Return the (x, y) coordinate for the center point of the cell that contains the specified text.  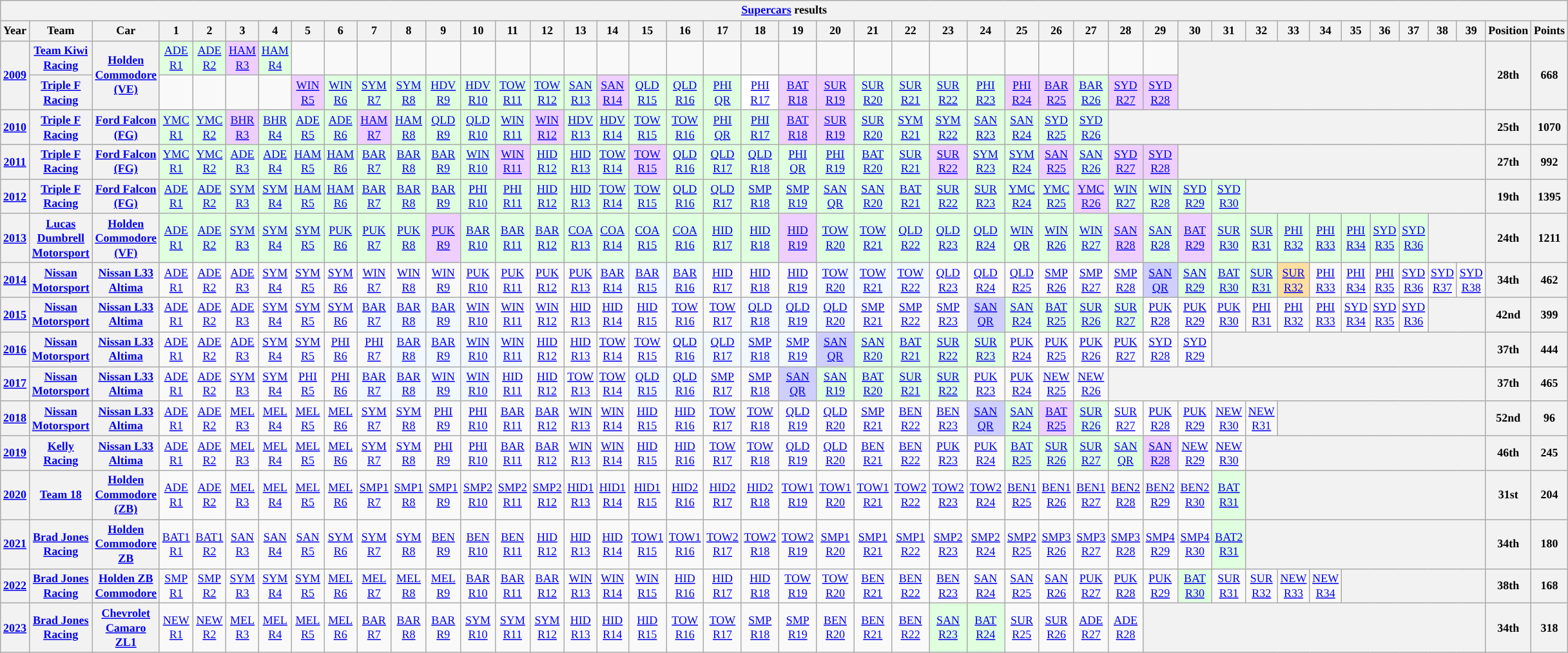
BARR26 (1091, 93)
96 (1549, 418)
SYMR23 (985, 162)
QLDR22 (911, 238)
BAT2R31 (1229, 544)
SANR3 (242, 544)
11 (512, 31)
Lucas Dumbrell Motorsport (61, 238)
HID2R18 (760, 495)
Team (61, 31)
PUKR25 (1056, 349)
BATR31 (1229, 495)
SYMR22 (948, 127)
15 (647, 31)
TOW1R16 (685, 544)
PUKR11 (512, 280)
38th (1508, 586)
TOW1R15 (647, 544)
SANR13 (581, 93)
PUKR30 (1229, 315)
Holden Commodore ZB (126, 544)
WINR8 (409, 280)
2010 (15, 127)
TOWR19 (798, 586)
1395 (1549, 197)
23 (948, 31)
8 (409, 31)
PUKR6 (340, 238)
37 (1414, 31)
9 (443, 31)
SANR19 (835, 384)
Team Kiwi Racing (61, 58)
19th (1508, 197)
Kelly Racing (61, 453)
16 (685, 31)
QLDR25 (1022, 280)
BATR29 (1195, 238)
2022 (15, 586)
TOWR11 (512, 93)
HDVR10 (478, 93)
SMPR27 (1091, 280)
36 (1384, 31)
SMPR23 (948, 315)
MELR9 (443, 586)
1070 (1549, 127)
HAMR3 (242, 58)
WINR15 (647, 586)
22 (911, 31)
SMPR22 (911, 315)
BARR15 (647, 280)
COAR15 (647, 238)
HIDR11 (512, 384)
30 (1195, 31)
YMCR26 (1091, 197)
168 (1549, 586)
BEN2R28 (1126, 495)
28th (1508, 75)
444 (1549, 349)
BHRR3 (242, 127)
SURR25 (1022, 628)
4 (275, 31)
7 (374, 31)
YMCR24 (1022, 197)
2016 (15, 349)
24 (985, 31)
SYMR24 (1022, 162)
YMCR25 (1056, 197)
SMP2R25 (1022, 544)
SURR30 (1229, 238)
SYDR25 (1056, 127)
ADER28 (1126, 628)
ADER5 (308, 127)
SMP4R29 (1160, 544)
20 (835, 31)
668 (1549, 75)
PUKR12 (547, 280)
PHIR19 (835, 162)
TOW1R21 (873, 495)
245 (1549, 453)
2021 (15, 544)
SMP2R24 (985, 544)
17 (722, 31)
2013 (15, 238)
SYMR12 (547, 628)
52nd (1508, 418)
TOW2R22 (911, 495)
2011 (15, 162)
WINR26 (1056, 238)
42nd (1508, 315)
5 (308, 31)
HDVR13 (581, 127)
2009 (15, 75)
PHIR24 (1022, 93)
HAMR8 (409, 127)
14 (613, 31)
1211 (1549, 238)
31st (1508, 495)
10 (478, 31)
BARR16 (685, 280)
SMP3R26 (1056, 544)
SYDR30 (1229, 197)
PHIR5 (308, 384)
TOWR13 (581, 384)
32 (1262, 31)
BENR11 (512, 544)
SANR14 (613, 93)
318 (1549, 628)
TOW1R19 (798, 495)
PHIR11 (512, 197)
HDVR9 (443, 93)
HID1R14 (613, 495)
SMPR28 (1126, 280)
25 (1022, 31)
SMP2R10 (478, 495)
SMP1R22 (911, 544)
WINR6 (340, 93)
29 (1160, 31)
19 (798, 31)
12 (547, 31)
SMPR2 (209, 586)
26 (1056, 31)
QLDR9 (443, 127)
SYDR26 (1091, 127)
399 (1549, 315)
PHIR35 (1384, 280)
PUKR8 (409, 238)
TOW2R17 (722, 544)
2012 (15, 197)
BEN1R27 (1091, 495)
28 (1126, 31)
BAT1R2 (209, 544)
NEWR31 (1262, 418)
27 (1091, 31)
WINQR (1022, 238)
2023 (15, 628)
BAT1R1 (176, 544)
NEWR33 (1293, 586)
COAR16 (685, 238)
WINR28 (1160, 197)
BARR14 (613, 280)
462 (1549, 280)
SMP1R7 (374, 495)
SMP3R27 (1091, 544)
SMP1R21 (873, 544)
2014 (15, 280)
2015 (15, 315)
38 (1442, 31)
TOW2R24 (985, 495)
BENR10 (478, 544)
NEWR26 (1091, 384)
Car (126, 31)
TOWR22 (911, 280)
Holden Commodore (ZB) (126, 495)
NEWR2 (209, 628)
TOW2R18 (760, 544)
HID2R16 (685, 495)
BATR24 (985, 628)
MELR8 (409, 586)
HID2R17 (722, 495)
34 (1326, 31)
6 (340, 31)
BEN2R29 (1160, 495)
NEWR29 (1195, 453)
SMPR1 (176, 586)
PUKR26 (1091, 349)
COAR13 (581, 238)
SMP2R12 (547, 495)
PUKR13 (581, 280)
Position (1508, 31)
27th (1508, 162)
PHIR31 (1262, 315)
1 (176, 31)
465 (1549, 384)
35 (1356, 31)
Holden ZB Commodore (126, 586)
SMP3R28 (1126, 544)
21 (873, 31)
SMP1R8 (409, 495)
ADER4 (275, 162)
Year (15, 31)
24th (1508, 238)
SYMR21 (911, 127)
QLDR10 (478, 127)
Holden Commodore (VF) (126, 238)
MELR7 (374, 586)
Team 18 (61, 495)
BEN2R30 (1195, 495)
SANR29 (1195, 280)
BHRR4 (275, 127)
NEWR25 (1056, 384)
PUKR10 (478, 280)
SYDR38 (1471, 280)
TOW2R23 (948, 495)
BEN1R26 (1056, 495)
NEWR1 (176, 628)
SYDR34 (1356, 315)
TOWR12 (547, 93)
2019 (15, 453)
COAR14 (613, 238)
PHIR7 (374, 349)
NEWR34 (1326, 586)
992 (1549, 162)
33 (1293, 31)
31 (1229, 31)
2017 (15, 384)
SANR4 (275, 544)
SMP1R9 (443, 495)
2018 (15, 418)
PUKR7 (374, 238)
BENR20 (835, 628)
13 (581, 31)
Supercars results (784, 10)
Holden Commodore (VE) (126, 75)
204 (1549, 495)
180 (1549, 544)
TOW2R19 (798, 544)
2 (209, 31)
PHIR23 (985, 93)
BENR9 (443, 544)
SMP2R11 (512, 495)
Points (1549, 31)
HAMR4 (275, 58)
25th (1508, 127)
SYMR10 (478, 628)
3 (242, 31)
SMPR17 (722, 384)
SMPR26 (1056, 280)
2020 (15, 495)
TOW1R20 (835, 495)
ADER27 (1091, 628)
WINR7 (374, 280)
46th (1508, 453)
BARR25 (1056, 93)
HID1R15 (647, 495)
BEN1R25 (1022, 495)
Chevrolet Camaro ZL1 (126, 628)
SYDR37 (1442, 280)
18 (760, 31)
PUKR9 (443, 238)
HID1R13 (581, 495)
SMP2R23 (948, 544)
ADER6 (340, 127)
HAMR7 (374, 127)
SMP4R30 (1195, 544)
39 (1471, 31)
WINR5 (308, 93)
SMP1R20 (835, 544)
SYMR11 (512, 628)
HDVR14 (613, 127)
SANR5 (308, 544)
